Extract the (x, y) coordinate from the center of the cell holding the provided text.  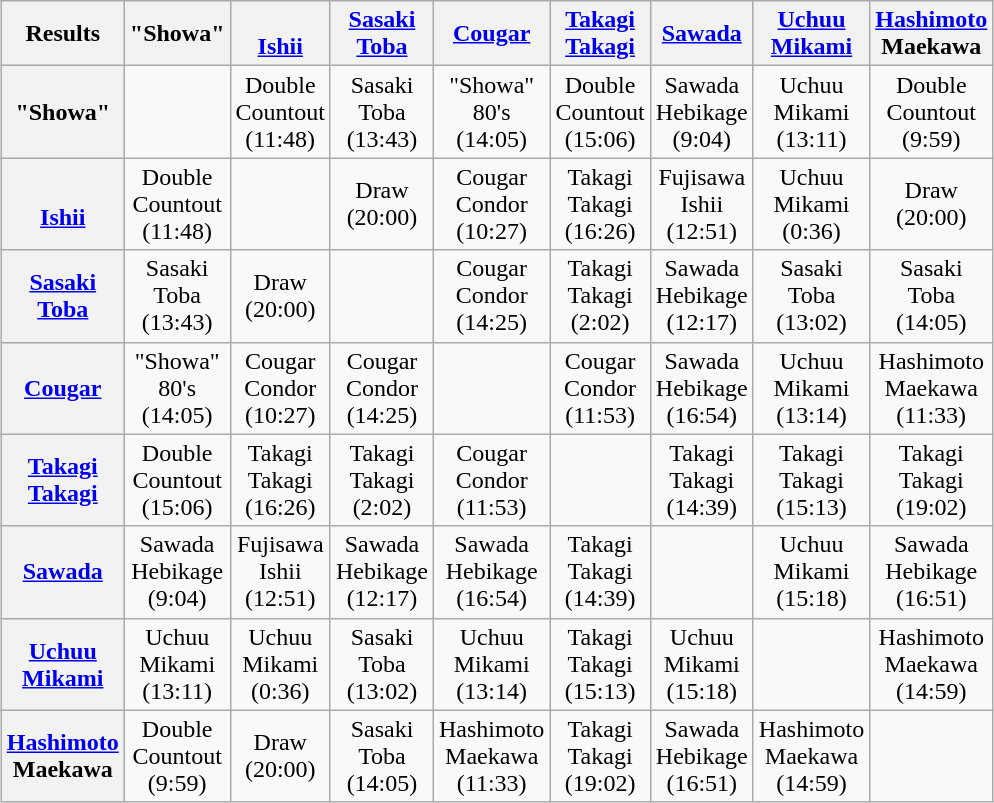
Results (62, 34)
